Extract the [x, y] coordinate from the center of the cell holding the provided text.  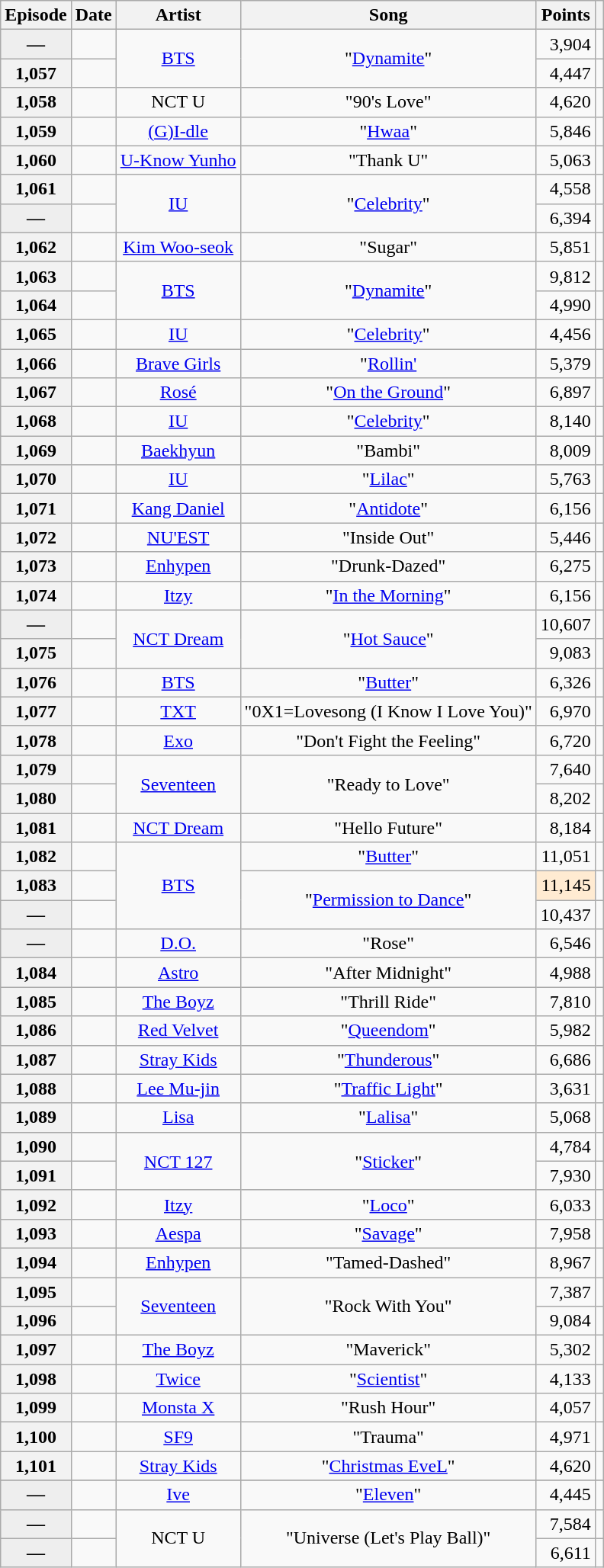
5,846 [566, 131]
TXT [178, 711]
11,145 [566, 886]
"Hwaa" [388, 131]
"Trauma" [388, 1437]
1,079 [36, 769]
"Christmas EveL" [388, 1466]
4,990 [566, 305]
7,930 [566, 1175]
1,073 [36, 566]
9,812 [566, 276]
"Eleven" [388, 1495]
"Sticker" [388, 1161]
5,851 [566, 247]
Song [388, 15]
5,763 [566, 479]
"Universe (Let's Play Ball)" [388, 1538]
1,078 [36, 740]
1,062 [36, 247]
Monsta X [178, 1408]
8,202 [566, 798]
1,061 [36, 189]
1,091 [36, 1175]
1,065 [36, 334]
1,057 [36, 73]
1,094 [36, 1262]
"Loco" [388, 1204]
10,437 [566, 915]
"Don't Fight the Feeling" [388, 740]
1,067 [36, 393]
Kang Daniel [178, 508]
6,546 [566, 944]
1,082 [36, 857]
1,084 [36, 973]
"Rose" [388, 944]
Episode [36, 15]
Red Velvet [178, 1031]
Artist [178, 15]
8,140 [566, 422]
6,326 [566, 682]
1,093 [36, 1233]
"Queendom" [388, 1031]
1,092 [36, 1204]
1,089 [36, 1117]
Brave Girls [178, 364]
"Antidote" [388, 508]
1,099 [36, 1408]
"0X1=Lovesong (I Know I Love You)" [388, 711]
1,088 [36, 1089]
"Inside Out" [388, 537]
1,066 [36, 364]
1,095 [36, 1292]
4,784 [566, 1146]
Kim Woo-seok [178, 247]
6,611 [566, 1553]
"Scientist" [388, 1379]
"In the Morning" [388, 595]
4,445 [566, 1495]
1,060 [36, 160]
1,096 [36, 1321]
5,068 [566, 1117]
"Savage" [388, 1233]
Baekhyun [178, 451]
"After Midnight" [388, 973]
7,387 [566, 1292]
6,394 [566, 218]
6,686 [566, 1060]
9,083 [566, 653]
6,033 [566, 1204]
5,063 [566, 160]
"Bambi" [388, 451]
1,081 [36, 827]
"Lilac" [388, 479]
1,080 [36, 798]
"Rollin' [388, 364]
6,897 [566, 393]
1,068 [36, 422]
"Thunderous" [388, 1060]
"Rock With You" [388, 1307]
1,071 [36, 508]
1,097 [36, 1350]
1,077 [36, 711]
4,988 [566, 973]
"Tamed-Dashed" [388, 1262]
"On the Ground" [388, 393]
7,640 [566, 769]
4,447 [566, 73]
4,971 [566, 1437]
8,967 [566, 1262]
11,051 [566, 857]
1,087 [36, 1060]
1,083 [36, 886]
1,098 [36, 1379]
1,090 [36, 1146]
3,631 [566, 1089]
"Permission to Dance" [388, 900]
10,607 [566, 624]
1,100 [36, 1437]
Lisa [178, 1117]
(G)I-dle [178, 131]
D.O. [178, 944]
1,086 [36, 1031]
SF9 [178, 1437]
"Hello Future" [388, 827]
1,069 [36, 451]
5,446 [566, 537]
NU'EST [178, 537]
"90's Love" [388, 102]
7,584 [566, 1524]
1,063 [36, 276]
1,085 [36, 1002]
"Hot Sauce" [388, 639]
"Drunk-Dazed" [388, 566]
"Rush Hour" [388, 1408]
Astro [178, 973]
Rosé [178, 393]
5,379 [566, 364]
"Traffic Light" [388, 1089]
5,302 [566, 1350]
1,059 [36, 131]
Exo [178, 740]
"Ready to Love" [388, 784]
Twice [178, 1379]
Lee Mu-jin [178, 1089]
1,076 [36, 682]
8,184 [566, 827]
"Lalisa" [388, 1117]
4,456 [566, 334]
"Sugar" [388, 247]
1,058 [36, 102]
U-Know Yunho [178, 160]
1,074 [36, 595]
7,810 [566, 1002]
Aespa [178, 1233]
1,072 [36, 537]
4,133 [566, 1379]
8,009 [566, 451]
1,101 [36, 1466]
5,982 [566, 1031]
6,970 [566, 711]
3,904 [566, 44]
4,057 [566, 1408]
6,275 [566, 566]
Points [566, 15]
1,064 [36, 305]
7,958 [566, 1233]
6,720 [566, 740]
9,084 [566, 1321]
1,070 [36, 479]
NCT 127 [178, 1161]
1,075 [36, 653]
"Thank U" [388, 160]
"Maverick" [388, 1350]
Ive [178, 1495]
"Thrill Ride" [388, 1002]
Date [93, 15]
4,558 [566, 189]
